Pinpoint the cell where the given text exists, returning its [x, y] midpoint coordinate. 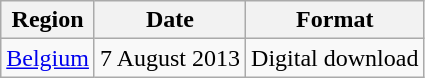
Region [48, 20]
7 August 2013 [170, 58]
Belgium [48, 58]
Format [335, 20]
Digital download [335, 58]
Date [170, 20]
